Output the (x, y) coordinate of the center of the cell containing the given text.  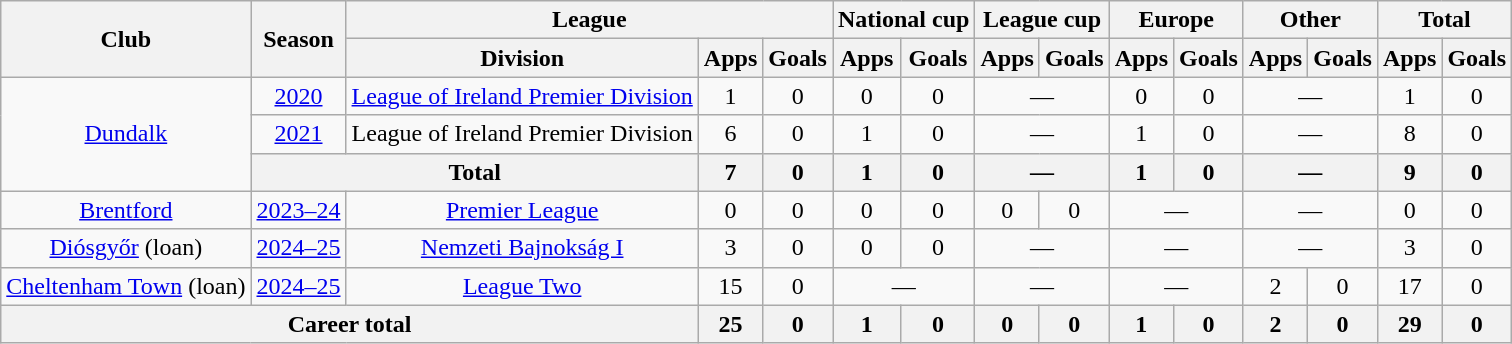
Premier League (522, 210)
League cup (1042, 20)
25 (730, 324)
Other (1310, 20)
Cheltenham Town (loan) (126, 286)
15 (730, 286)
6 (730, 134)
Club (126, 39)
2021 (298, 134)
7 (730, 172)
Career total (350, 324)
Brentford (126, 210)
2023–24 (298, 210)
9 (1409, 172)
29 (1409, 324)
Division (522, 58)
2020 (298, 96)
National cup (903, 20)
Nemzeti Bajnokság I (522, 248)
8 (1409, 134)
League (589, 20)
Diósgyőr (loan) (126, 248)
Season (298, 39)
17 (1409, 286)
League Two (522, 286)
Dundalk (126, 134)
Europe (1176, 20)
